Identify which cell holds the provided text, then report its (X, Y) central coordinate. 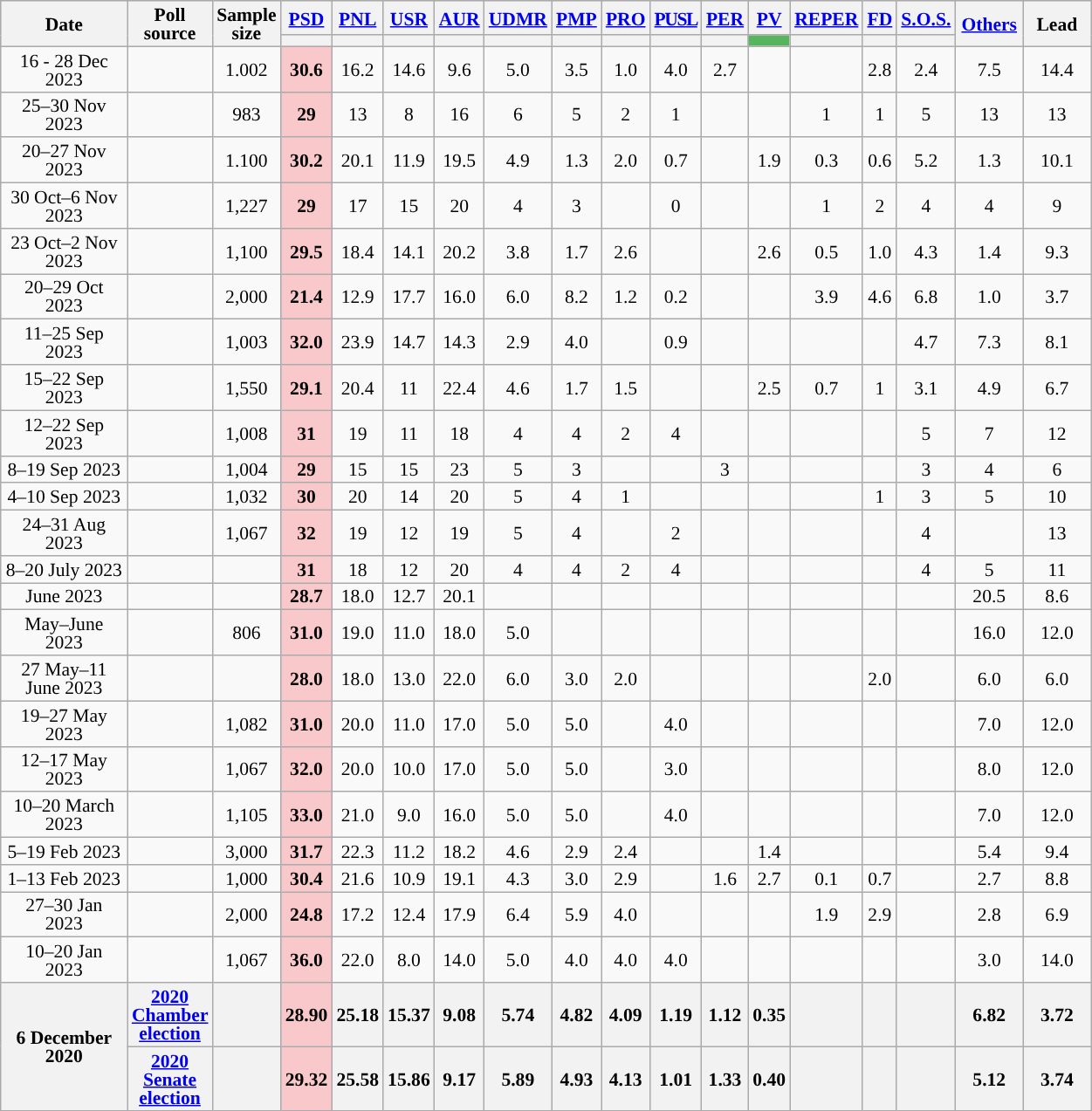
11.2 (409, 852)
REPER (826, 17)
5.89 (519, 1079)
23 Oct–2 Nov 2023 (65, 251)
19.5 (459, 161)
0.2 (676, 297)
5.2 (925, 161)
806 (246, 633)
30.4 (307, 878)
22.3 (358, 852)
1–13 Feb 2023 (65, 878)
32 (307, 533)
18.2 (459, 852)
3.8 (519, 251)
12.9 (358, 297)
8.8 (1057, 878)
FD (880, 17)
8 (409, 114)
3.5 (576, 69)
23.9 (358, 342)
1,082 (246, 724)
17.9 (459, 915)
8.6 (1057, 597)
31.7 (307, 852)
9.6 (459, 69)
25.58 (358, 1079)
6.8 (925, 297)
PER (725, 17)
36.0 (307, 960)
25–30 Nov 2023 (65, 114)
30.6 (307, 69)
1,032 (246, 497)
1.6 (725, 878)
30 (307, 497)
10 (1057, 497)
1,100 (246, 251)
0.35 (769, 1014)
2.5 (769, 387)
3,000 (246, 852)
AUR (459, 17)
17.2 (358, 915)
6.82 (989, 1014)
15.86 (409, 1079)
16 (459, 114)
1.33 (725, 1079)
33.0 (307, 815)
1,003 (246, 342)
PMP (576, 17)
11–25 Sep 2023 (65, 342)
PUSL (676, 17)
29.5 (307, 251)
3.1 (925, 387)
28.90 (307, 1014)
14.6 (409, 69)
17.7 (409, 297)
3.7 (1057, 297)
0.9 (676, 342)
18.4 (358, 251)
Poll source (169, 24)
15–22 Sep 2023 (65, 387)
8–20 July 2023 (65, 569)
1.12 (725, 1014)
27–30 Jan 2023 (65, 915)
1.01 (676, 1079)
1.19 (676, 1014)
24–31 Aug 2023 (65, 533)
1.5 (626, 387)
16 - 28 Dec 2023 (65, 69)
10.9 (409, 878)
16.2 (358, 69)
7 (989, 433)
29.1 (307, 387)
4.82 (576, 1014)
Date (65, 24)
1.100 (246, 161)
4–10 Sep 2023 (65, 497)
19.1 (459, 878)
6.7 (1057, 387)
June 2023 (65, 597)
21.4 (307, 297)
22.4 (459, 387)
13.0 (409, 678)
PRO (626, 17)
May–June 2023 (65, 633)
0 (676, 206)
17 (358, 206)
21.0 (358, 815)
9.08 (459, 1014)
0.3 (826, 161)
1,105 (246, 815)
11.9 (409, 161)
4.09 (626, 1014)
5–19 Feb 2023 (65, 852)
0.6 (880, 161)
5.4 (989, 852)
20.4 (358, 387)
15.37 (409, 1014)
30.2 (307, 161)
Others (989, 24)
5.12 (989, 1079)
4.7 (925, 342)
0.5 (826, 251)
1,227 (246, 206)
12–22 Sep 2023 (65, 433)
3.9 (826, 297)
S.O.S. (925, 17)
20.5 (989, 597)
PNL (358, 17)
1,000 (246, 878)
5.9 (576, 915)
4.13 (626, 1079)
9.17 (459, 1079)
9.3 (1057, 251)
20.2 (459, 251)
10.0 (409, 769)
27 May–11 June 2023 (65, 678)
10–20 Jan 2023 (65, 960)
10.1 (1057, 161)
28.0 (307, 678)
8.2 (576, 297)
19.0 (358, 633)
6.4 (519, 915)
3.74 (1057, 1079)
24.8 (307, 915)
UDMR (519, 17)
14 (409, 497)
PV (769, 17)
9 (1057, 206)
983 (246, 114)
23 (459, 470)
25.18 (358, 1014)
9.4 (1057, 852)
14.3 (459, 342)
Lead (1057, 24)
0.1 (826, 878)
6.9 (1057, 915)
28.7 (307, 597)
20–29 Oct 2023 (65, 297)
12–17 May 2023 (65, 769)
1.002 (246, 69)
2020 Chamber election (169, 1014)
20–27 Nov 2023 (65, 161)
7.3 (989, 342)
9.0 (409, 815)
USR (409, 17)
14.4 (1057, 69)
1.2 (626, 297)
29.32 (307, 1079)
5.74 (519, 1014)
10–20 March 2023 (65, 815)
0.40 (769, 1079)
12.7 (409, 597)
12.4 (409, 915)
21.6 (358, 878)
4.93 (576, 1079)
7.5 (989, 69)
8.1 (1057, 342)
Sample size (246, 24)
30 Oct–6 Nov 2023 (65, 206)
14.7 (409, 342)
1,550 (246, 387)
14.1 (409, 251)
6 December 2020 (65, 1046)
PSD (307, 17)
2020 Senate election (169, 1079)
8–19 Sep 2023 (65, 470)
19–27 May 2023 (65, 724)
1,008 (246, 433)
3.72 (1057, 1014)
1,004 (246, 470)
